Find where the given text appears and provide that cell's center as (x, y) coordinate. 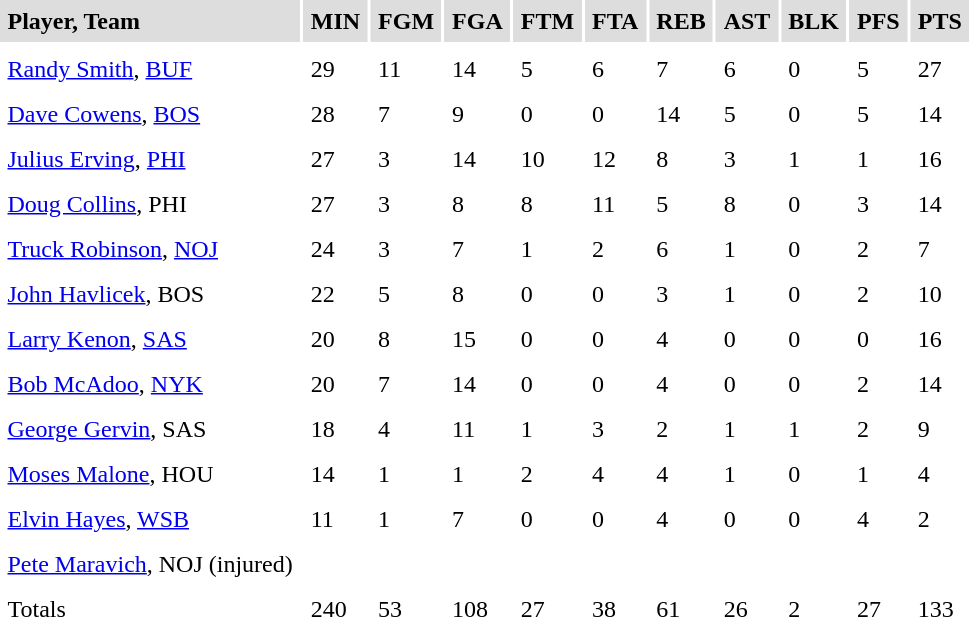
Larry Kenon, SAS (150, 339)
John Havlicek, BOS (150, 294)
24 (335, 249)
Dave Cowens, BOS (150, 114)
PFS (879, 21)
FTM (547, 21)
Pete Maravich, NOJ (injured) (150, 564)
MIN (335, 21)
Bob McAdoo, NYK (150, 384)
Moses Malone, HOU (150, 474)
FGA (478, 21)
Doug Collins, PHI (150, 204)
Julius Erving, PHI (150, 159)
REB (681, 21)
22 (335, 294)
PTS (940, 21)
12 (616, 159)
George Gervin, SAS (150, 429)
15 (478, 339)
Elvin Hayes, WSB (150, 519)
Player, Team (150, 21)
BLK (814, 21)
18 (335, 429)
28 (335, 114)
AST (747, 21)
29 (335, 69)
Truck Robinson, NOJ (150, 249)
Randy Smith, BUF (150, 69)
FTA (616, 21)
FGM (406, 21)
